Capture the cell that displays the provided text and extract its [x, y] central coordinate. 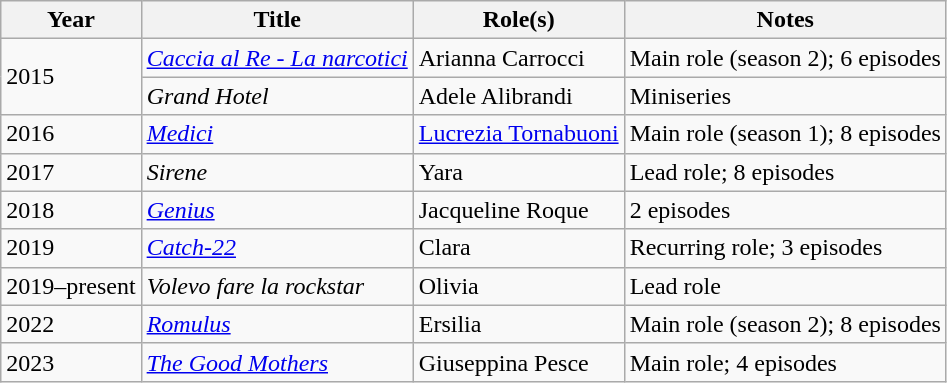
2019 [71, 248]
Main role; 4 episodes [785, 362]
2019–present [71, 286]
Lead role [785, 286]
Yara [518, 172]
Lead role; 8 episodes [785, 172]
Romulus [277, 324]
2018 [71, 210]
Giuseppina Pesce [518, 362]
Title [277, 20]
Clara [518, 248]
Sirene [277, 172]
The Good Mothers [277, 362]
Main role (season 2); 6 episodes [785, 58]
Genius [277, 210]
Role(s) [518, 20]
2016 [71, 134]
Olivia [518, 286]
2023 [71, 362]
Grand Hotel [277, 96]
Jacqueline Roque [518, 210]
Medici [277, 134]
Volevo fare la rockstar [277, 286]
2022 [71, 324]
Ersilia [518, 324]
Recurring role; 3 episodes [785, 248]
Main role (season 1); 8 episodes [785, 134]
Notes [785, 20]
Catch-22 [277, 248]
Lucrezia Tornabuoni [518, 134]
2017 [71, 172]
Arianna Carrocci [518, 58]
Year [71, 20]
Main role (season 2); 8 episodes [785, 324]
Miniseries [785, 96]
2015 [71, 77]
2 episodes [785, 210]
Adele Alibrandi [518, 96]
Caccia al Re - La narcotici [277, 58]
